For the text-containing cell, return its midpoint in [x, y] coordinate format. 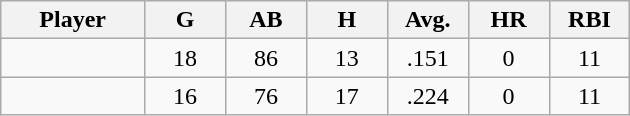
.151 [428, 58]
86 [266, 58]
G [186, 20]
RBI [590, 20]
H [346, 20]
16 [186, 96]
AB [266, 20]
Player [73, 20]
18 [186, 58]
HR [508, 20]
Avg. [428, 20]
13 [346, 58]
.224 [428, 96]
76 [266, 96]
17 [346, 96]
